Scan for the cell matching the given text and deliver its (X, Y) coordinate at center. 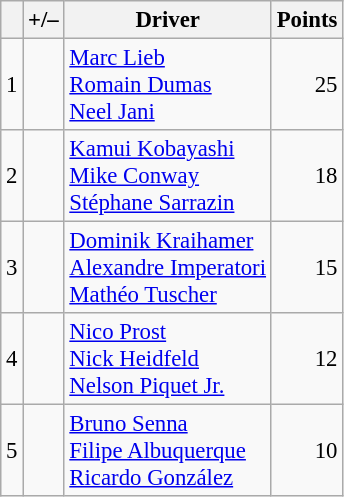
Kamui Kobayashi Mike Conway Stéphane Sarrazin (168, 176)
Driver (168, 20)
+/– (44, 20)
Dominik Kraihamer Alexandre Imperatori Mathéo Tuscher (168, 268)
18 (306, 176)
3 (12, 268)
Bruno Senna Filipe Albuquerque Ricardo González (168, 451)
4 (12, 359)
25 (306, 85)
15 (306, 268)
Marc Lieb Romain Dumas Neel Jani (168, 85)
2 (12, 176)
10 (306, 451)
5 (12, 451)
12 (306, 359)
1 (12, 85)
Points (306, 20)
Nico Prost Nick Heidfeld Nelson Piquet Jr. (168, 359)
